Determine the [x, y] coordinate at the center of the cell enclosing the given text.  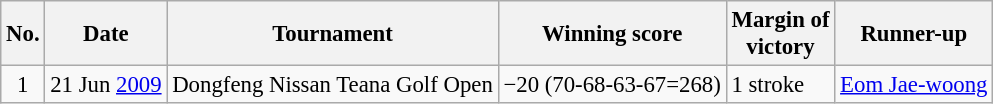
Date [106, 34]
Margin ofvictory [780, 34]
Dongfeng Nissan Teana Golf Open [332, 85]
1 [23, 85]
21 Jun 2009 [106, 85]
−20 (70-68-63-67=268) [612, 85]
1 stroke [780, 85]
Winning score [612, 34]
Tournament [332, 34]
No. [23, 34]
Runner-up [914, 34]
Eom Jae-woong [914, 85]
